Capture the cell that displays the provided text and extract its (X, Y) central coordinate. 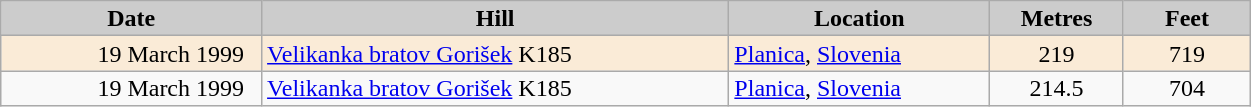
219 (1057, 54)
214.5 (1057, 88)
704 (1186, 88)
Location (860, 18)
Feet (1186, 18)
Date (132, 18)
Metres (1057, 18)
719 (1186, 54)
Hill (496, 18)
